Search for the cell housing the specified text and yield its [x, y] center coordinate. 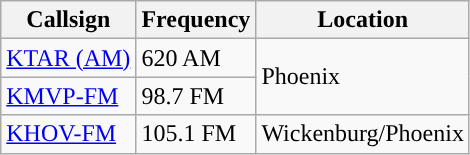
KTAR (AM) [68, 58]
Frequency [196, 20]
105.1 FM [196, 134]
98.7 FM [196, 96]
KMVP-FM [68, 96]
Phoenix [363, 77]
620 AM [196, 58]
Location [363, 20]
Callsign [68, 20]
KHOV-FM [68, 134]
Wickenburg/Phoenix [363, 134]
